Pinpoint the cell where the given text exists, returning its (x, y) midpoint coordinate. 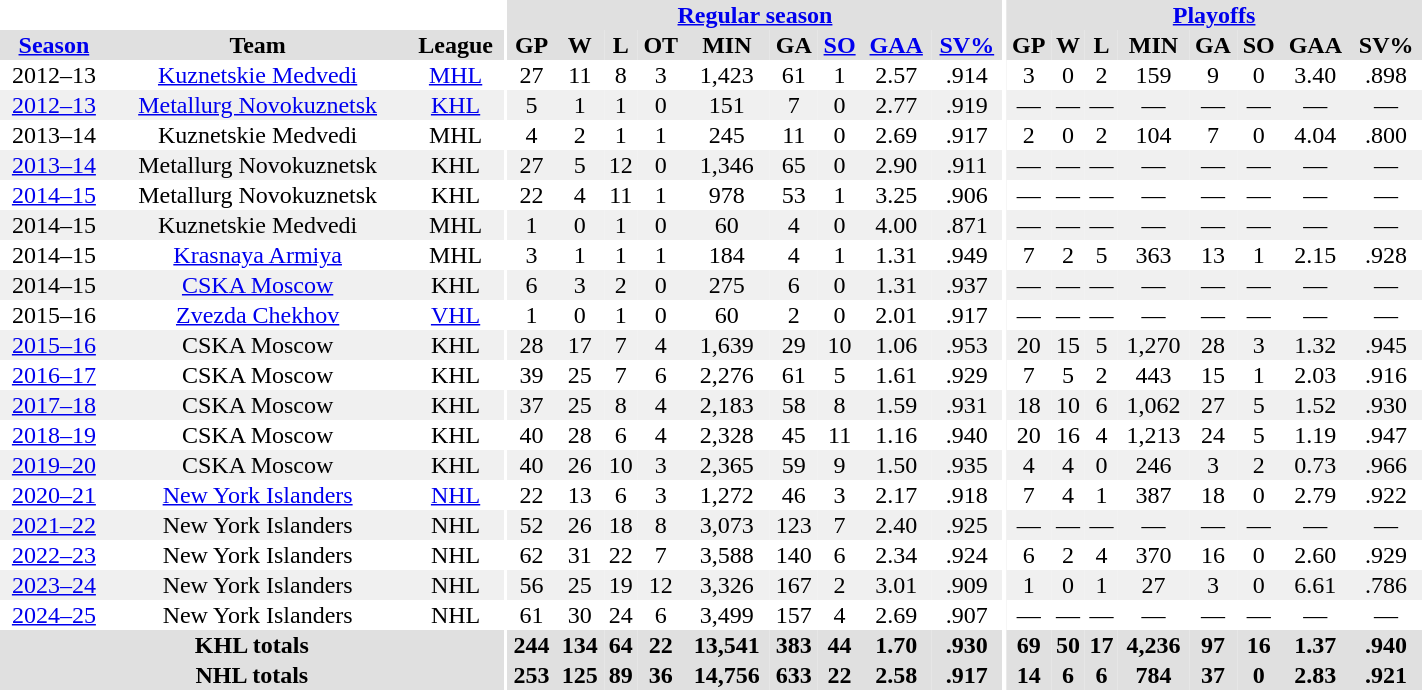
159 (1154, 75)
97 (1213, 645)
.898 (1386, 75)
1.59 (896, 405)
443 (1154, 375)
157 (794, 615)
.937 (966, 285)
.800 (1386, 135)
6.61 (1315, 585)
.931 (966, 405)
123 (794, 525)
246 (1154, 465)
167 (794, 585)
244 (531, 645)
1,639 (726, 345)
.906 (966, 195)
2.83 (1315, 675)
2.79 (1315, 495)
.953 (966, 345)
Playoffs (1214, 15)
69 (1028, 645)
2.17 (896, 495)
3.40 (1315, 75)
46 (794, 495)
.921 (1386, 675)
59 (794, 465)
2.34 (896, 555)
2018–19 (54, 435)
44 (840, 645)
Krasnaya Armiya (258, 255)
1,213 (1154, 435)
978 (726, 195)
.966 (1386, 465)
14 (1028, 675)
1,270 (1154, 345)
.911 (966, 165)
.924 (966, 555)
.925 (966, 525)
14,756 (726, 675)
2016–17 (54, 375)
1.06 (896, 345)
2.90 (896, 165)
Season (54, 45)
2.15 (1315, 255)
3.25 (896, 195)
1.50 (896, 465)
13,541 (726, 645)
140 (794, 555)
64 (620, 645)
2022–23 (54, 555)
.914 (966, 75)
50 (1068, 645)
2017–18 (54, 405)
.786 (1386, 585)
39 (531, 375)
2,276 (726, 375)
3,588 (726, 555)
2.58 (896, 675)
KHL totals (252, 645)
3,073 (726, 525)
2019–20 (54, 465)
4.00 (896, 225)
.918 (966, 495)
2024–25 (54, 615)
2.60 (1315, 555)
Regular season (754, 15)
65 (794, 165)
0.73 (1315, 465)
1.37 (1315, 645)
.916 (1386, 375)
.919 (966, 105)
36 (660, 675)
383 (794, 645)
56 (531, 585)
.928 (1386, 255)
League (455, 45)
19 (620, 585)
363 (1154, 255)
1,272 (726, 495)
253 (531, 675)
1.19 (1315, 435)
2020–21 (54, 495)
52 (531, 525)
2,328 (726, 435)
1.70 (896, 645)
OT (660, 45)
633 (794, 675)
370 (1154, 555)
4,236 (1154, 645)
1,062 (1154, 405)
151 (726, 105)
1.16 (896, 435)
2,365 (726, 465)
184 (726, 255)
125 (580, 675)
.945 (1386, 345)
Zvezda Chekhov (258, 315)
.909 (966, 585)
1,423 (726, 75)
Team (258, 45)
2.03 (1315, 375)
45 (794, 435)
2.57 (896, 75)
2023–24 (54, 585)
.871 (966, 225)
387 (1154, 495)
30 (580, 615)
245 (726, 135)
1.61 (896, 375)
.922 (1386, 495)
1.52 (1315, 405)
784 (1154, 675)
2.40 (896, 525)
3.01 (896, 585)
.907 (966, 615)
NHL totals (252, 675)
53 (794, 195)
1.32 (1315, 345)
4.04 (1315, 135)
31 (580, 555)
2021–22 (54, 525)
134 (580, 645)
104 (1154, 135)
2,183 (726, 405)
.935 (966, 465)
3,326 (726, 585)
2.77 (896, 105)
89 (620, 675)
58 (794, 405)
275 (726, 285)
3,499 (726, 615)
29 (794, 345)
62 (531, 555)
.947 (1386, 435)
.949 (966, 255)
1,346 (726, 165)
VHL (455, 315)
2.01 (896, 315)
